Pinpoint the cell where the given text exists, returning its (X, Y) midpoint coordinate. 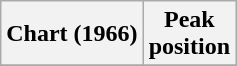
Peakposition (189, 34)
Chart (1966) (72, 34)
